For the text-containing cell, return its midpoint in (X, Y) coordinate format. 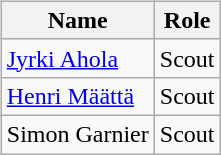
Simon Garnier (78, 134)
Role (187, 20)
Name (78, 20)
Jyrki Ahola (78, 58)
Henri Määttä (78, 96)
